Output the (x, y) coordinate of the center of the cell containing the given text.  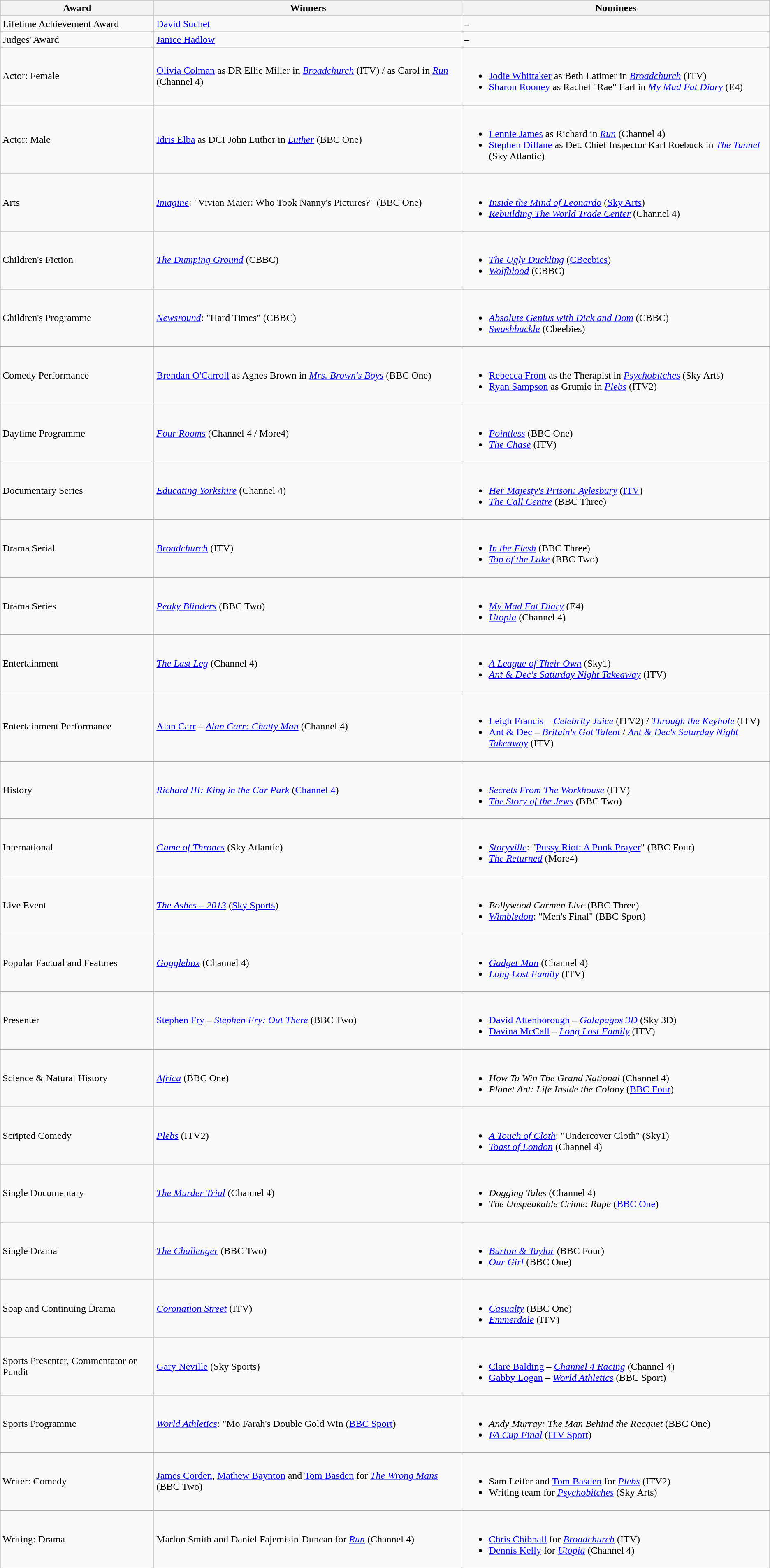
International (77, 848)
Science & Natural History (77, 1078)
World Athletics: "Mo Farah's Double Gold Win (BBC Sport) (308, 1424)
Marlon Smith and Daniel Fajemisin-Duncan for Run (Channel 4) (308, 1539)
Andy Murray: The Man Behind the Racquet (BBC One)FA Cup Final (ITV Sport) (616, 1424)
Peaky Blinders (BBC Two) (308, 606)
Dogging Tales (Channel 4)The Unspeakable Crime: Rape (BBC One) (616, 1193)
Sports Programme (77, 1424)
Writing: Drama (77, 1539)
The Dumping Ground (CBBC) (308, 260)
Children's Programme (77, 318)
Single Drama (77, 1251)
Daytime Programme (77, 433)
Winners (308, 8)
Drama Series (77, 606)
The Challenger (BBC Two) (308, 1251)
The Last Leg (Channel 4) (308, 664)
Nominees (616, 8)
Lennie James as Richard in Run (Channel 4)Stephen Dillane as Det. Chief Inspector Karl Roebuck in The Tunnel (Sky Atlantic) (616, 139)
Comedy Performance (77, 375)
David Suchet (308, 24)
Jodie Whittaker as Beth Latimer in Broadchurch (ITV)Sharon Rooney as Rachel "Rae" Earl in My Mad Fat Diary (E4) (616, 76)
Actor: Male (77, 139)
Her Majesty's Prison: Aylesbury (ITV)The Call Centre (BBC Three) (616, 490)
Leigh Francis – Celebrity Juice (ITV2) / Through the Keyhole (ITV)Ant & Dec – Britain's Got Talent / Ant & Dec's Saturday Night Takeaway (ITV) (616, 727)
Four Rooms (Channel 4 / More4) (308, 433)
Storyville: "Pussy Riot: A Punk Prayer" (BBC Four)The Returned (More4) (616, 848)
Broadchurch (ITV) (308, 548)
Actor: Female (77, 76)
Presenter (77, 1020)
Newsround: "Hard Times" (CBBC) (308, 318)
Award (77, 8)
History (77, 790)
James Corden, Mathew Baynton and Tom Basden for The Wrong Mans (BBC Two) (308, 1481)
Sports Presenter, Commentator or Pundit (77, 1366)
Rebecca Front as the Therapist in Psychobitches (Sky Arts)Ryan Sampson as Grumio in Plebs (ITV2) (616, 375)
Plebs (ITV2) (308, 1136)
Judges' Award (77, 39)
Inside the Mind of Leonardo (Sky Arts)Rebuilding The World Trade Center (Channel 4) (616, 202)
Coronation Street (ITV) (308, 1308)
Idris Elba as DCI John Luther in Luther (BBC One) (308, 139)
Gary Neville (Sky Sports) (308, 1366)
Richard III: King in the Car Park (Channel 4) (308, 790)
Documentary Series (77, 490)
Educating Yorkshire (Channel 4) (308, 490)
Brendan O'Carroll as Agnes Brown in Mrs. Brown's Boys (BBC One) (308, 375)
Soap and Continuing Drama (77, 1308)
Janice Hadlow (308, 39)
Absolute Genius with Dick and Dom (CBBC)Swashbuckle (Cbeebies) (616, 318)
Africa (BBC One) (308, 1078)
Scripted Comedy (77, 1136)
Writer: Comedy (77, 1481)
Live Event (77, 905)
Bollywood Carmen Live (BBC Three)Wimbledon: "Men's Final" (BBC Sport) (616, 905)
The Ugly Duckling (CBeebies)Wolfblood (CBBC) (616, 260)
Game of Thrones (Sky Atlantic) (308, 848)
Pointless (BBC One)The Chase (ITV) (616, 433)
A Touch of Cloth: "Undercover Cloth" (Sky1)Toast of London (Channel 4) (616, 1136)
In the Flesh (BBC Three)Top of the Lake (BBC Two) (616, 548)
The Murder Trial (Channel 4) (308, 1193)
Secrets From The Workhouse (ITV)The Story of the Jews (BBC Two) (616, 790)
Olivia Colman as DR Ellie Miller in Broadchurch (ITV) / as Carol in Run (Channel 4) (308, 76)
Gadget Man (Channel 4)Long Lost Family (ITV) (616, 963)
Chris Chibnall for Broadchurch (ITV)Dennis Kelly for Utopia (Channel 4) (616, 1539)
Children's Fiction (77, 260)
The Ashes – 2013 (Sky Sports) (308, 905)
Stephen Fry – Stephen Fry: Out There (BBC Two) (308, 1020)
Popular Factual and Features (77, 963)
A League of Their Own (Sky1)Ant & Dec's Saturday Night Takeaway (ITV) (616, 664)
How To Win The Grand National (Channel 4)Planet Ant: Life Inside the Colony (BBC Four) (616, 1078)
Entertainment Performance (77, 727)
Casualty (BBC One)Emmerdale (ITV) (616, 1308)
Gogglebox (Channel 4) (308, 963)
Clare Balding – Channel 4 Racing (Channel 4)Gabby Logan – World Athletics (BBC Sport) (616, 1366)
Imagine: "Vivian Maier: Who Took Nanny's Pictures?" (BBC One) (308, 202)
Burton & Taylor (BBC Four)Our Girl (BBC One) (616, 1251)
David Attenborough – Galapagos 3D (Sky 3D)Davina McCall – Long Lost Family (ITV) (616, 1020)
Sam Leifer and Tom Basden for Plebs (ITV2)Writing team for Psychobitches (Sky Arts) (616, 1481)
Arts (77, 202)
Alan Carr – Alan Carr: Chatty Man (Channel 4) (308, 727)
Entertainment (77, 664)
My Mad Fat Diary (E4)Utopia (Channel 4) (616, 606)
Lifetime Achievement Award (77, 24)
Single Documentary (77, 1193)
Drama Serial (77, 548)
